Output the (X, Y) coordinate of the center of the cell containing the given text.  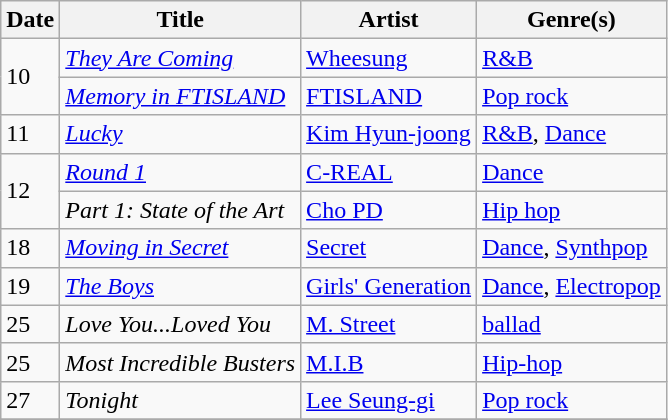
Dance, Electropop (572, 286)
Dance (572, 172)
M. Street (389, 324)
FTISLAND (389, 96)
Wheesung (389, 58)
Lucky (180, 134)
Kim Hyun-joong (389, 134)
C-REAL (389, 172)
Part 1: State of the Art (180, 210)
10 (30, 77)
Round 1 (180, 172)
27 (30, 400)
Genre(s) (572, 20)
Moving in Secret (180, 248)
They Are Coming (180, 58)
ballad (572, 324)
Girls' Generation (389, 286)
Hip-hop (572, 362)
Love You...Loved You (180, 324)
The Boys (180, 286)
M.I.B (389, 362)
19 (30, 286)
Cho PD (389, 210)
Hip hop (572, 210)
R&B (572, 58)
18 (30, 248)
Title (180, 20)
11 (30, 134)
Memory in FTISLAND (180, 96)
Lee Seung-gi (389, 400)
Date (30, 20)
Tonight (180, 400)
12 (30, 191)
R&B, Dance (572, 134)
Dance, Synthpop (572, 248)
Artist (389, 20)
Most Incredible Busters (180, 362)
Secret (389, 248)
